Provide the [X, Y] coordinate of the cell's center where the given text is located.  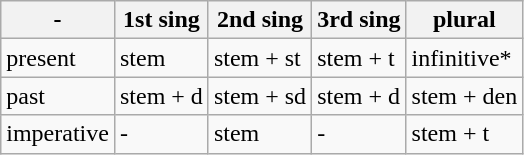
infinitive* [464, 58]
imperative [58, 134]
stem + sd [260, 96]
2nd sing [260, 20]
stem + st [260, 58]
stem + den [464, 96]
present [58, 58]
3rd sing [359, 20]
plural [464, 20]
1st sing [161, 20]
past [58, 96]
